Identify which cell holds the provided text, then report its [X, Y] central coordinate. 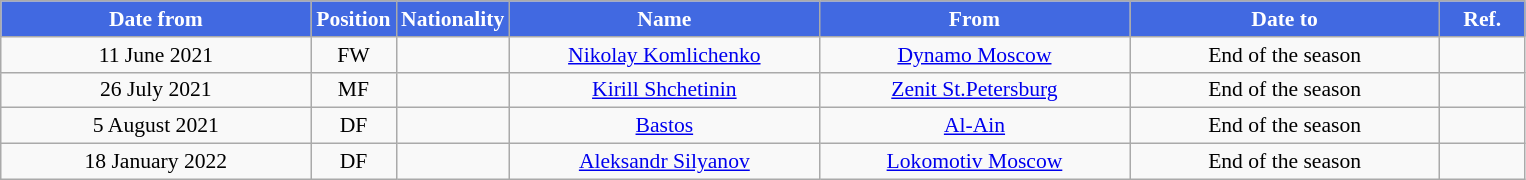
Ref. [1482, 19]
18 January 2022 [156, 162]
Bastos [664, 126]
Date to [1285, 19]
11 June 2021 [156, 55]
Nikolay Komlichenko [664, 55]
Nationality [452, 19]
FW [354, 55]
Aleksandr Silyanov [664, 162]
Al-Ain [974, 126]
Name [664, 19]
Position [354, 19]
MF [354, 90]
Zenit St.Petersburg [974, 90]
5 August 2021 [156, 126]
From [974, 19]
Kirill Shchetinin [664, 90]
Lokomotiv Moscow [974, 162]
26 July 2021 [156, 90]
Date from [156, 19]
Dynamo Moscow [974, 55]
